Identify which cell holds the provided text, then report its (X, Y) central coordinate. 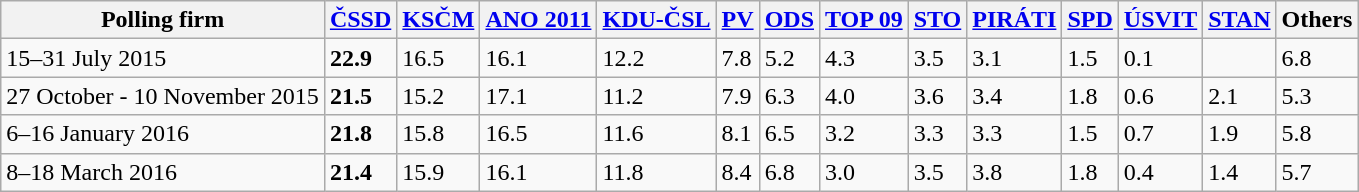
6.3 (789, 96)
8–18 March 2016 (163, 172)
6.5 (789, 134)
7.8 (738, 58)
ODS (789, 20)
11.2 (656, 96)
3.1 (1014, 58)
3.4 (1014, 96)
2.1 (1240, 96)
PIRÁTI (1014, 20)
1.4 (1240, 172)
15.8 (438, 134)
3.0 (864, 172)
0.6 (1160, 96)
5.3 (1317, 96)
PV (738, 20)
STAN (1240, 20)
17.1 (538, 96)
ČSSD (360, 20)
21.5 (360, 96)
11.6 (656, 134)
15.2 (438, 96)
0.7 (1160, 134)
5.2 (789, 58)
0.4 (1160, 172)
4.0 (864, 96)
SPD (1090, 20)
KSČM (438, 20)
Others (1317, 20)
22.9 (360, 58)
15–31 July 2015 (163, 58)
4.3 (864, 58)
21.4 (360, 172)
11.8 (656, 172)
6–16 January 2016 (163, 134)
5.8 (1317, 134)
21.8 (360, 134)
8.1 (738, 134)
STO (938, 20)
TOP 09 (864, 20)
3.8 (1014, 172)
ÚSVIT (1160, 20)
Polling firm (163, 20)
KDU-ČSL (656, 20)
15.9 (438, 172)
8.4 (738, 172)
1.9 (1240, 134)
0.1 (1160, 58)
27 October - 10 November 2015 (163, 96)
3.6 (938, 96)
ANO 2011 (538, 20)
5.7 (1317, 172)
7.9 (738, 96)
12.2 (656, 58)
3.2 (864, 134)
